Identify which cell holds the provided text, then report its (X, Y) central coordinate. 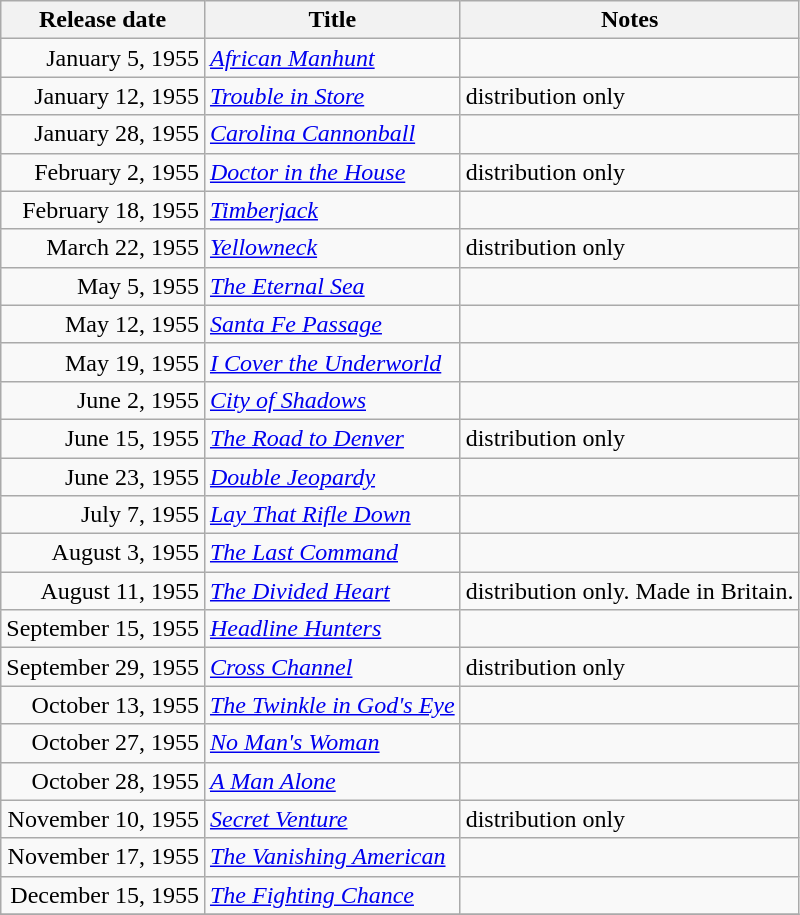
August 3, 1955 (103, 553)
October 28, 1955 (103, 781)
Santa Fe Passage (332, 324)
No Man's Woman (332, 743)
I Cover the Underworld (332, 362)
Headline Hunters (332, 629)
September 29, 1955 (103, 667)
Yellowneck (332, 248)
October 27, 1955 (103, 743)
The Eternal Sea (332, 286)
distribution only. Made in Britain. (630, 591)
African Manhunt (332, 58)
February 2, 1955 (103, 172)
December 15, 1955 (103, 895)
November 17, 1955 (103, 857)
The Divided Heart (332, 591)
October 13, 1955 (103, 705)
Cross Channel (332, 667)
Doctor in the House (332, 172)
January 12, 1955 (103, 96)
June 2, 1955 (103, 400)
January 28, 1955 (103, 134)
May 5, 1955 (103, 286)
June 15, 1955 (103, 438)
January 5, 1955 (103, 58)
Release date (103, 20)
Trouble in Store (332, 96)
Double Jeopardy (332, 477)
March 22, 1955 (103, 248)
The Fighting Chance (332, 895)
Title (332, 20)
May 12, 1955 (103, 324)
The Road to Denver (332, 438)
August 11, 1955 (103, 591)
Notes (630, 20)
City of Shadows (332, 400)
February 18, 1955 (103, 210)
September 15, 1955 (103, 629)
June 23, 1955 (103, 477)
Carolina Cannonball (332, 134)
The Last Command (332, 553)
Timberjack (332, 210)
July 7, 1955 (103, 515)
The Twinkle in God's Eye (332, 705)
Lay That Rifle Down (332, 515)
May 19, 1955 (103, 362)
The Vanishing American (332, 857)
Secret Venture (332, 819)
A Man Alone (332, 781)
November 10, 1955 (103, 819)
